Output the [x, y] coordinate of the center of the cell containing the given text.  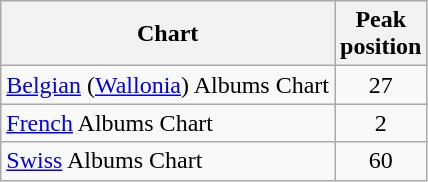
Swiss Albums Chart [168, 161]
2 [380, 123]
60 [380, 161]
Chart [168, 34]
Peakposition [380, 34]
27 [380, 85]
French Albums Chart [168, 123]
Belgian (Wallonia) Albums Chart [168, 85]
